Locate the cell with the specified text and output its (x, y) center coordinate. 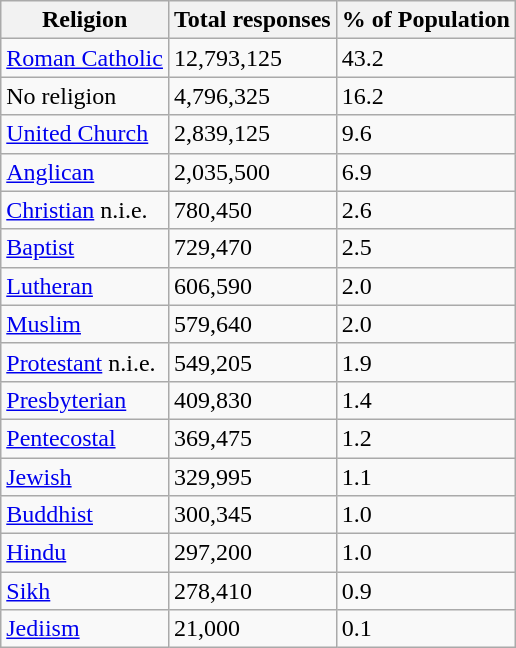
Pentecostal (85, 438)
Hindu (85, 553)
369,475 (252, 438)
16.2 (426, 96)
Protestant n.i.e. (85, 362)
579,640 (252, 324)
0.1 (426, 629)
1.2 (426, 438)
2.5 (426, 248)
6.9 (426, 172)
Sikh (85, 591)
No religion (85, 96)
Baptist (85, 248)
409,830 (252, 400)
0.9 (426, 591)
2.6 (426, 210)
729,470 (252, 248)
12,793,125 (252, 58)
606,590 (252, 286)
2,035,500 (252, 172)
549,205 (252, 362)
4,796,325 (252, 96)
% of Population (426, 20)
9.6 (426, 134)
1.1 (426, 477)
United Church (85, 134)
21,000 (252, 629)
Christian n.i.e. (85, 210)
Total responses (252, 20)
Lutheran (85, 286)
2,839,125 (252, 134)
300,345 (252, 515)
1.4 (426, 400)
278,410 (252, 591)
Buddhist (85, 515)
1.9 (426, 362)
Roman Catholic (85, 58)
Anglican (85, 172)
780,450 (252, 210)
329,995 (252, 477)
Muslim (85, 324)
Presbyterian (85, 400)
Jediism (85, 629)
43.2 (426, 58)
Jewish (85, 477)
Religion (85, 20)
297,200 (252, 553)
